Locate the cell with the specified text and output its [x, y] center coordinate. 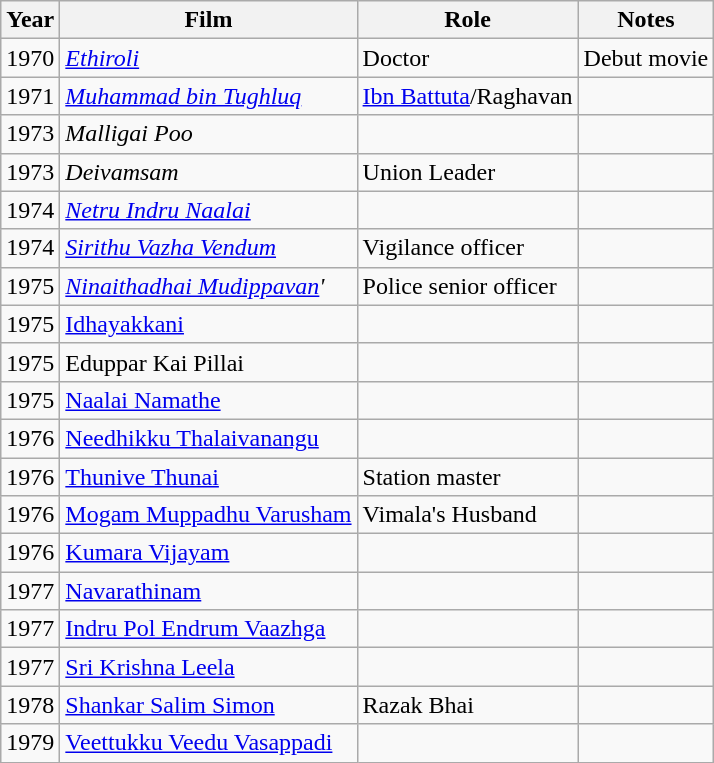
Thunive Thunai [208, 477]
Union Leader [468, 172]
Needhikku Thalaivanangu [208, 438]
Ninaithadhai Mudippavan' [208, 286]
Vimala's Husband [468, 515]
1971 [30, 96]
1979 [30, 743]
Sirithu Vazha Vendum [208, 248]
Sri Krishna Leela [208, 667]
Veettukku Veedu Vasappadi [208, 743]
Vigilance officer [468, 248]
Navarathinam [208, 591]
Malligai Poo [208, 134]
Doctor [468, 58]
1978 [30, 705]
Station master [468, 477]
Mogam Muppadhu Varusham [208, 515]
Ethiroli [208, 58]
Razak Bhai [468, 705]
Idhayakkani [208, 324]
Role [468, 20]
1970 [30, 58]
Ibn Battuta/Raghavan [468, 96]
Eduppar Kai Pillai [208, 362]
Netru Indru Naalai [208, 210]
Shankar Salim Simon [208, 705]
Naalai Namathe [208, 400]
Notes [646, 20]
Kumara Vijayam [208, 553]
Year [30, 20]
Debut movie [646, 58]
Deivamsam [208, 172]
Muhammad bin Tughluq [208, 96]
Film [208, 20]
Indru Pol Endrum Vaazhga [208, 629]
Police senior officer [468, 286]
